Provide the [X, Y] coordinate of the cell's center where the given text is located.  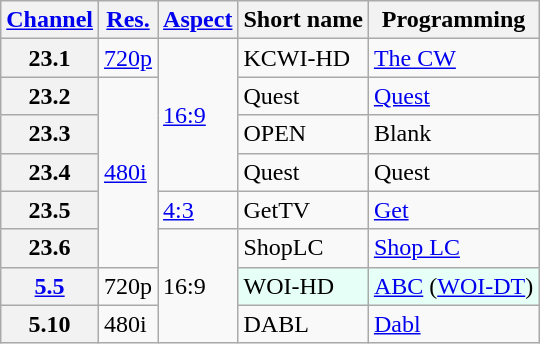
Shop LC [453, 248]
KCWI-HD [303, 58]
23.2 [50, 96]
The CW [453, 58]
5.5 [50, 286]
23.1 [50, 58]
DABL [303, 324]
Dabl [453, 324]
Short name [303, 20]
Blank [453, 134]
Aspect [198, 20]
OPEN [303, 134]
GetTV [303, 210]
23.5 [50, 210]
WOI-HD [303, 286]
Res. [128, 20]
ShopLC [303, 248]
Get [453, 210]
Programming [453, 20]
ABC (WOI-DT) [453, 286]
Channel [50, 20]
23.6 [50, 248]
23.4 [50, 172]
5.10 [50, 324]
23.3 [50, 134]
4:3 [198, 210]
